Return the (x, y) coordinate for the center point of the cell that contains the specified text.  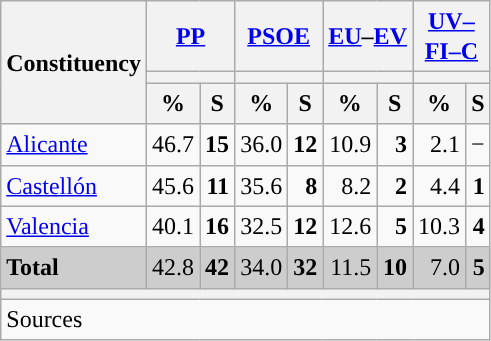
11.5 (350, 268)
4.4 (438, 186)
PP (190, 36)
EU–EV (368, 36)
8 (306, 186)
45.6 (172, 186)
32.5 (262, 226)
42 (218, 268)
16 (218, 226)
Alicante (74, 144)
35.6 (262, 186)
4 (478, 226)
10.9 (350, 144)
7.0 (438, 268)
UV–FI–C (451, 36)
34.0 (262, 268)
Castellón (74, 186)
40.1 (172, 226)
10 (395, 268)
10.3 (438, 226)
8.2 (350, 186)
Constituency (74, 62)
− (478, 144)
46.7 (172, 144)
Total (74, 268)
15 (218, 144)
3 (395, 144)
42.8 (172, 268)
Valencia (74, 226)
Sources (246, 320)
12.6 (350, 226)
2 (395, 186)
PSOE (279, 36)
11 (218, 186)
32 (306, 268)
36.0 (262, 144)
2.1 (438, 144)
1 (478, 186)
